Return the [X, Y] coordinate for the center point of the cell that contains the specified text.  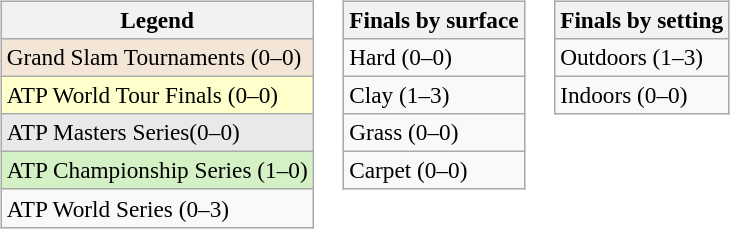
Hard (0–0) [434, 57]
ATP Masters Series(0–0) [157, 133]
Outdoors (1–3) [642, 57]
Legend [157, 20]
Carpet (0–0) [434, 171]
ATP World Series (0–3) [157, 208]
Clay (1–3) [434, 95]
Grass (0–0) [434, 133]
Finals by surface [434, 20]
Indoors (0–0) [642, 95]
ATP Championship Series (1–0) [157, 171]
Grand Slam Tournaments (0–0) [157, 57]
Finals by setting [642, 20]
ATP World Tour Finals (0–0) [157, 95]
